Search for the cell housing the specified text and yield its [x, y] center coordinate. 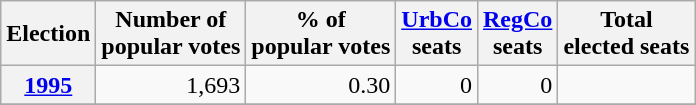
Election [48, 34]
0.30 [321, 85]
1,693 [171, 85]
UrbCoseats [437, 34]
1995 [48, 85]
Totalelected seats [626, 34]
% ofpopular votes [321, 34]
Number ofpopular votes [171, 34]
RegCoseats [517, 34]
